Extract the (x, y) coordinate from the center of the cell holding the provided text.  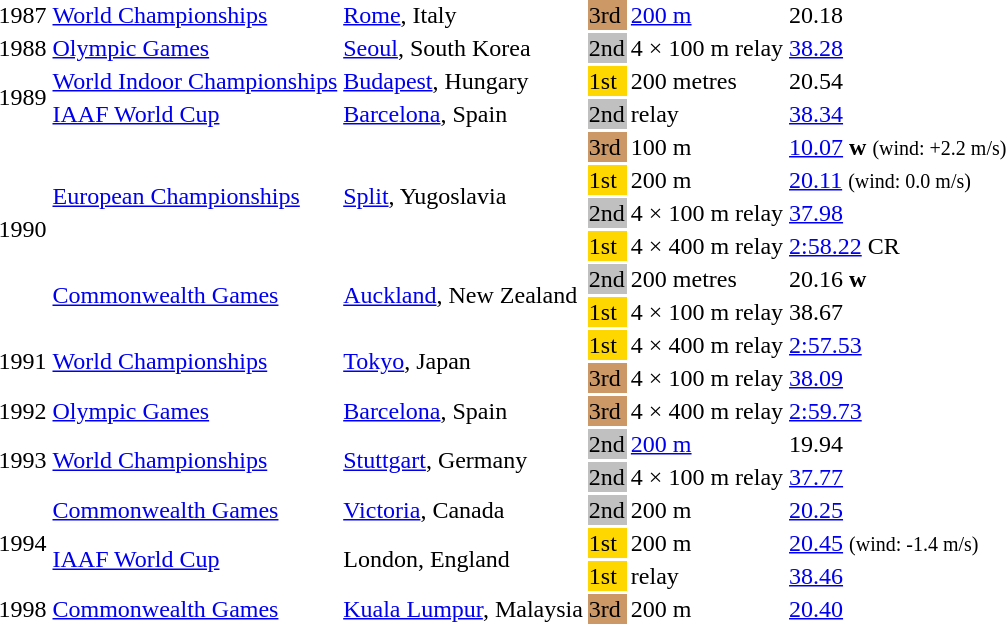
Victoria, Canada (464, 510)
Stuttgart, Germany (464, 460)
London, England (464, 560)
Seoul, South Korea (464, 48)
100 m (706, 147)
Split, Yugoslavia (464, 196)
Auckland, New Zealand (464, 296)
Kuala Lumpur, Malaysia (464, 609)
Budapest, Hungary (464, 81)
European Championships (195, 196)
World Indoor Championships (195, 81)
Tokyo, Japan (464, 362)
Rome, Italy (464, 15)
